Provide the (X, Y) coordinate of the cell's center where the given text is located.  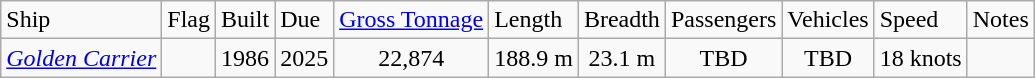
Length (534, 20)
2025 (304, 58)
Passengers (723, 20)
Built (246, 20)
22,874 (412, 58)
Speed (920, 20)
Ship (82, 20)
Golden Carrier (82, 58)
23.1 m (622, 58)
Notes (1000, 20)
18 knots (920, 58)
188.9 m (534, 58)
Breadth (622, 20)
Vehicles (828, 20)
1986 (246, 58)
Flag (189, 20)
Gross Tonnage (412, 20)
Due (304, 20)
